Pinpoint the cell where the given text exists, returning its [X, Y] midpoint coordinate. 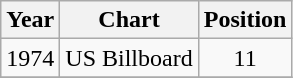
Chart [129, 20]
Position [245, 20]
11 [245, 58]
US Billboard [129, 58]
Year [30, 20]
1974 [30, 58]
